Search for the cell housing the specified text and yield its [x, y] center coordinate. 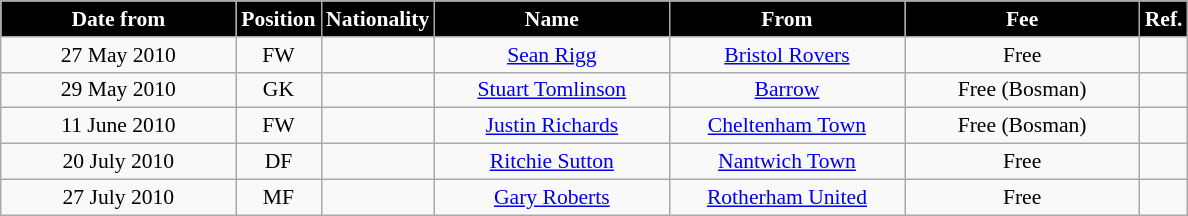
29 May 2010 [118, 90]
Date from [118, 19]
Bristol Rovers [786, 55]
DF [278, 162]
Position [278, 19]
27 July 2010 [118, 197]
27 May 2010 [118, 55]
Ritchie Sutton [552, 162]
Name [552, 19]
Justin Richards [552, 126]
Ref. [1164, 19]
Fee [1022, 19]
Gary Roberts [552, 197]
Sean Rigg [552, 55]
From [786, 19]
Nantwich Town [786, 162]
20 July 2010 [118, 162]
GK [278, 90]
Cheltenham Town [786, 126]
Rotherham United [786, 197]
MF [278, 197]
Stuart Tomlinson [552, 90]
Barrow [786, 90]
11 June 2010 [118, 126]
Nationality [378, 19]
